Capture the cell that displays the provided text and extract its [X, Y] central coordinate. 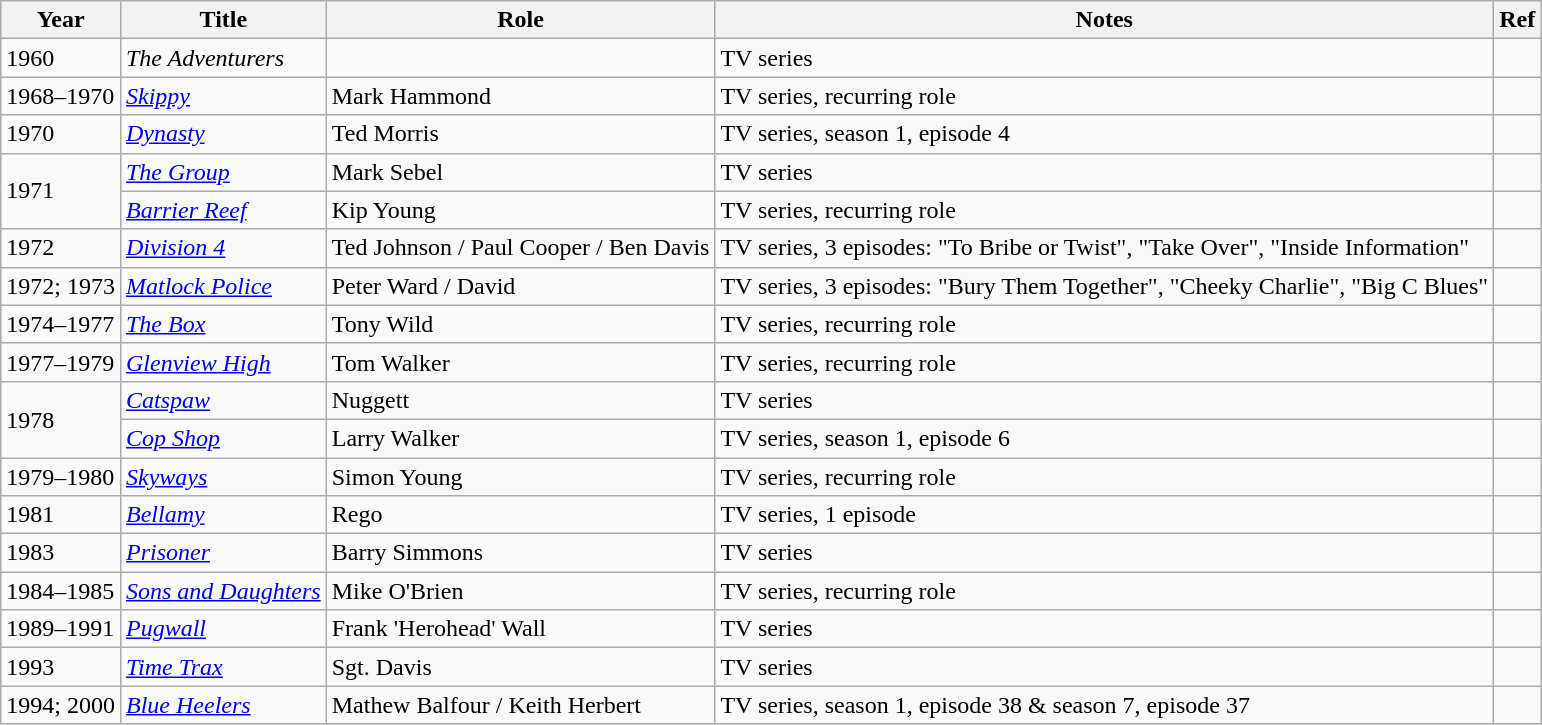
Tony Wild [520, 324]
Skyways [223, 477]
Role [520, 20]
TV series, season 1, episode 4 [1104, 134]
Skippy [223, 96]
Pugwall [223, 629]
1994; 2000 [61, 705]
1989–1991 [61, 629]
Frank 'Herohead' Wall [520, 629]
Ted Johnson / Paul Cooper / Ben Davis [520, 248]
1979–1980 [61, 477]
Glenview High [223, 362]
The Group [223, 172]
Simon Young [520, 477]
Year [61, 20]
1977–1979 [61, 362]
Mark Hammond [520, 96]
1968–1970 [61, 96]
Mark Sebel [520, 172]
Sgt. Davis [520, 667]
Kip Young [520, 210]
Mike O'Brien [520, 591]
Barry Simmons [520, 553]
Bellamy [223, 515]
Notes [1104, 20]
Cop Shop [223, 438]
Blue Heelers [223, 705]
1984–1985 [61, 591]
Matlock Police [223, 286]
TV series, 3 episodes: "To Bribe or Twist", "Take Over", "Inside Information" [1104, 248]
Catspaw [223, 400]
1974–1977 [61, 324]
The Adventurers [223, 58]
Peter Ward / David [520, 286]
1981 [61, 515]
Ted Morris [520, 134]
Rego [520, 515]
1972 [61, 248]
Division 4 [223, 248]
1978 [61, 419]
TV series, 1 episode [1104, 515]
TV series, season 1, episode 38 & season 7, episode 37 [1104, 705]
Sons and Daughters [223, 591]
Title [223, 20]
1960 [61, 58]
Prisoner [223, 553]
Nuggett [520, 400]
Larry Walker [520, 438]
1972; 1973 [61, 286]
1993 [61, 667]
1971 [61, 191]
Time Trax [223, 667]
The Box [223, 324]
Mathew Balfour / Keith Herbert [520, 705]
1970 [61, 134]
1983 [61, 553]
Ref [1518, 20]
Tom Walker [520, 362]
Dynasty [223, 134]
TV series, 3 episodes: "Bury Them Together", "Cheeky Charlie", "Big C Blues" [1104, 286]
TV series, season 1, episode 6 [1104, 438]
Barrier Reef [223, 210]
